From the cell containing the given text, extract its center point as [X, Y] coordinate. 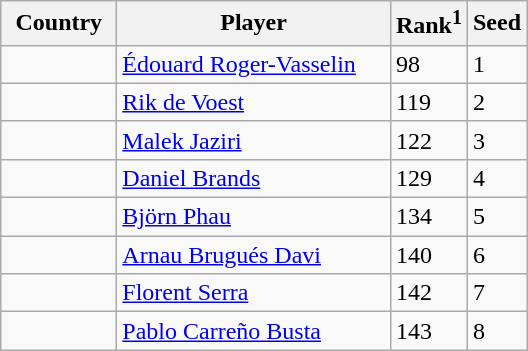
Seed [496, 24]
98 [428, 64]
134 [428, 217]
129 [428, 178]
6 [496, 255]
Björn Phau [254, 217]
3 [496, 140]
143 [428, 331]
1 [496, 64]
Daniel Brands [254, 178]
5 [496, 217]
7 [496, 293]
142 [428, 293]
Pablo Carreño Busta [254, 331]
4 [496, 178]
Rank1 [428, 24]
Malek Jaziri [254, 140]
8 [496, 331]
Rik de Voest [254, 102]
Édouard Roger-Vasselin [254, 64]
140 [428, 255]
Florent Serra [254, 293]
Player [254, 24]
2 [496, 102]
Arnau Brugués Davi [254, 255]
119 [428, 102]
122 [428, 140]
Country [59, 24]
